Scan for the cell matching the given text and deliver its (x, y) coordinate at center. 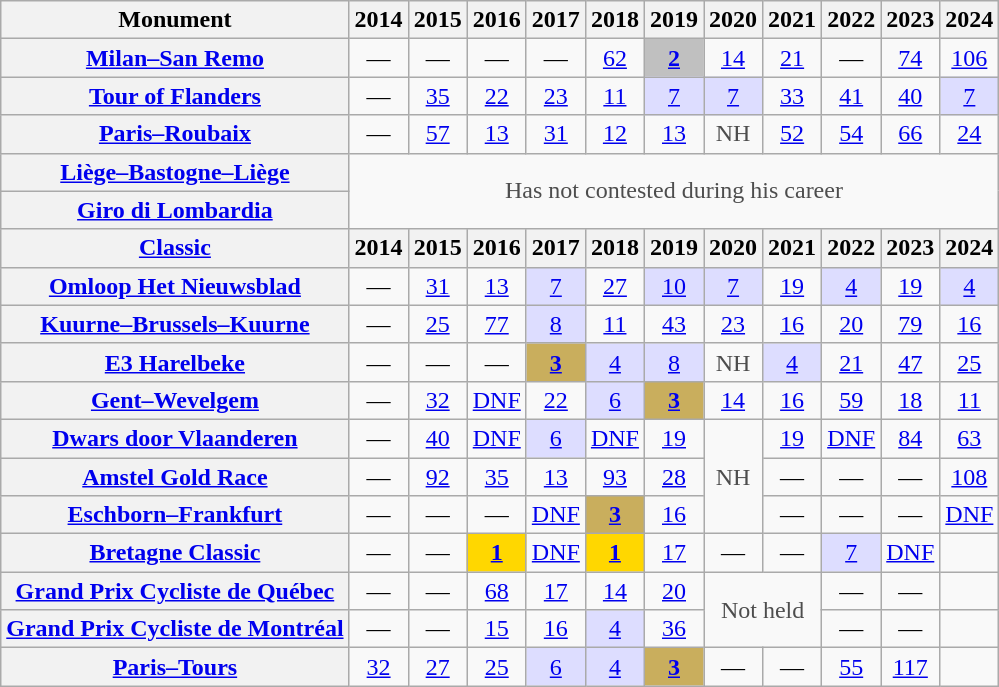
Kuurne–Brussels–Kuurne (175, 324)
92 (438, 477)
106 (970, 58)
Giro di Lombardia (175, 210)
Eschborn–Frankfurt (175, 515)
15 (496, 629)
74 (910, 58)
28 (674, 477)
Tour of Flanders (175, 96)
62 (614, 58)
Dwars door Vlaanderen (175, 438)
Gent–Wevelgem (175, 400)
54 (852, 134)
18 (910, 400)
24 (970, 134)
93 (614, 477)
10 (674, 286)
117 (910, 667)
Monument (175, 20)
Paris–Tours (175, 667)
36 (674, 629)
E3 Harelbeke (175, 362)
77 (496, 324)
12 (614, 134)
108 (970, 477)
Paris–Roubaix (175, 134)
52 (792, 134)
Liège–Bastogne–Liège (175, 172)
2 (674, 58)
41 (852, 96)
43 (674, 324)
68 (496, 591)
Amstel Gold Race (175, 477)
Milan–San Remo (175, 58)
Not held (763, 610)
66 (910, 134)
Classic (175, 248)
57 (438, 134)
55 (852, 667)
Grand Prix Cycliste de Montréal (175, 629)
Has not contested during his career (674, 191)
Omloop Het Nieuwsblad (175, 286)
79 (910, 324)
33 (792, 96)
Grand Prix Cycliste de Québec (175, 591)
63 (970, 438)
Bretagne Classic (175, 553)
47 (910, 362)
59 (852, 400)
84 (910, 438)
